Capture the cell that displays the provided text and extract its [x, y] central coordinate. 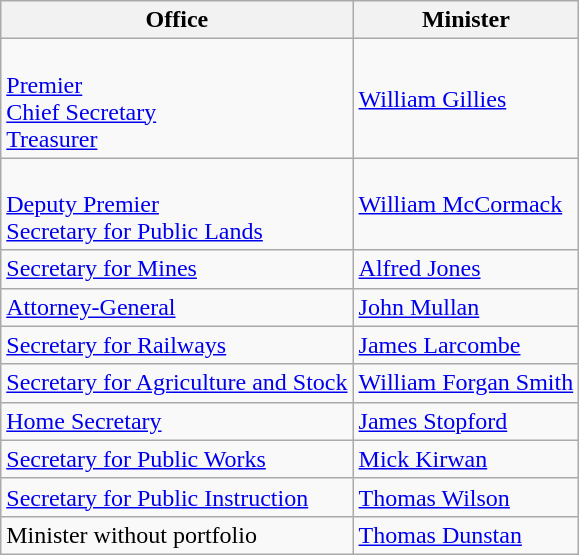
William McCormack [466, 204]
Home Secretary [177, 421]
Attorney-General [177, 307]
Mick Kirwan [466, 459]
Premier Chief Secretary Treasurer [177, 98]
John Mullan [466, 307]
Secretary for Public Works [177, 459]
Minister [466, 20]
William Forgan Smith [466, 383]
William Gillies [466, 98]
Secretary for Mines [177, 269]
Deputy Premier Secretary for Public Lands [177, 204]
Secretary for Agriculture and Stock [177, 383]
Minister without portfolio [177, 535]
James Stopford [466, 421]
James Larcombe [466, 345]
Thomas Dunstan [466, 535]
Thomas Wilson [466, 497]
Secretary for Public Instruction [177, 497]
Office [177, 20]
Secretary for Railways [177, 345]
Alfred Jones [466, 269]
